Extract the [X, Y] coordinate from the center of the cell holding the provided text.  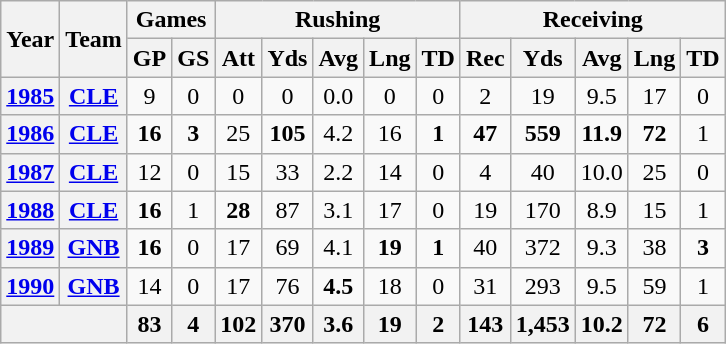
9 [149, 96]
Rec [485, 58]
1989 [30, 248]
59 [654, 286]
8.9 [602, 210]
83 [149, 324]
105 [288, 134]
Receiving [592, 20]
0.0 [338, 96]
Year [30, 39]
293 [542, 286]
1987 [30, 172]
102 [238, 324]
1986 [30, 134]
11.9 [602, 134]
6 [703, 324]
GS [194, 58]
10.2 [602, 324]
Team [94, 39]
143 [485, 324]
28 [238, 210]
3.1 [338, 210]
31 [485, 286]
47 [485, 134]
1,453 [542, 324]
10.0 [602, 172]
370 [288, 324]
69 [288, 248]
Games [170, 20]
38 [654, 248]
12 [149, 172]
9.3 [602, 248]
170 [542, 210]
33 [288, 172]
1988 [30, 210]
GP [149, 58]
18 [390, 286]
3.6 [338, 324]
4.2 [338, 134]
87 [288, 210]
Att [238, 58]
2.2 [338, 172]
559 [542, 134]
372 [542, 248]
4.1 [338, 248]
Rushing [338, 20]
4.5 [338, 286]
1990 [30, 286]
1985 [30, 96]
76 [288, 286]
